Scan for the cell matching the given text and deliver its (x, y) coordinate at center. 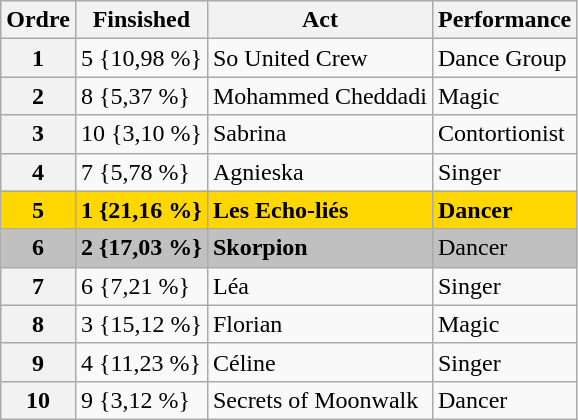
Contortionist (504, 134)
1 (38, 58)
Florian (320, 324)
6 {7,21 %} (141, 286)
Ordre (38, 20)
Mohammed Cheddadi (320, 96)
10 (38, 400)
6 (38, 248)
Sabrina (320, 134)
Dance Group (504, 58)
5 {10,98 %} (141, 58)
2 {17,03 %} (141, 248)
4 (38, 172)
8 {5,37 %} (141, 96)
7 {5,78 %} (141, 172)
So United Crew (320, 58)
10 {3,10 %} (141, 134)
9 (38, 362)
Performance (504, 20)
8 (38, 324)
2 (38, 96)
5 (38, 210)
7 (38, 286)
1 {21,16 %} (141, 210)
3 {15,12 %} (141, 324)
Léa (320, 286)
Céline (320, 362)
Act (320, 20)
Secrets of Moonwalk (320, 400)
Finsished (141, 20)
Skorpion (320, 248)
4 {11,23 %} (141, 362)
3 (38, 134)
Les Echo-liés (320, 210)
Agnieska (320, 172)
9 {3,12 %} (141, 400)
